Pinpoint the cell where the given text exists, returning its [X, Y] midpoint coordinate. 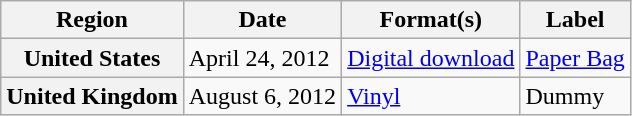
August 6, 2012 [262, 96]
Date [262, 20]
Vinyl [431, 96]
Digital download [431, 58]
United Kingdom [92, 96]
Format(s) [431, 20]
April 24, 2012 [262, 58]
United States [92, 58]
Paper Bag [575, 58]
Dummy [575, 96]
Region [92, 20]
Label [575, 20]
